Locate the cell with the specified text and output its (x, y) center coordinate. 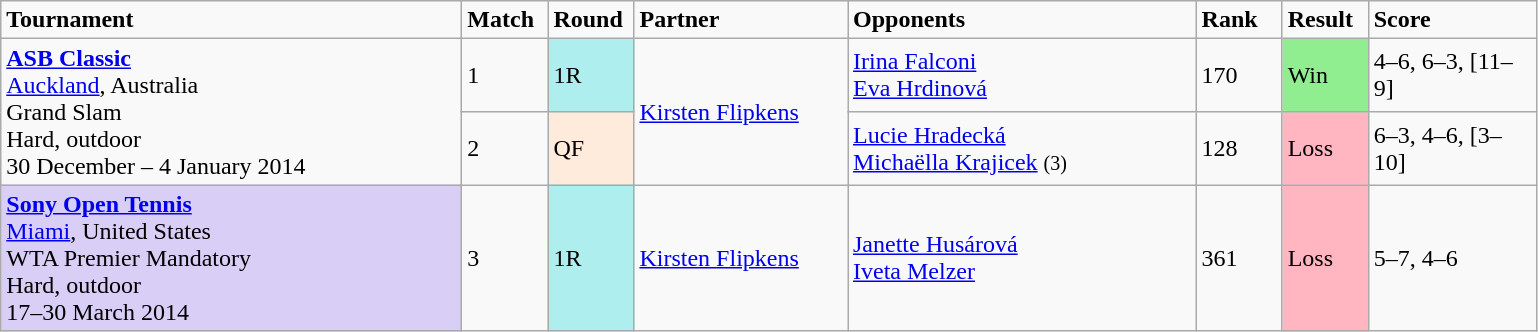
Tournament (232, 20)
128 (1239, 148)
361 (1239, 258)
Score (1452, 20)
Partner (741, 20)
Irina Falconi Eva Hrdinová (1022, 76)
3 (505, 258)
ASB Classic Auckland, AustraliaGrand SlamHard, outdoor30 December – 4 January 2014 (232, 112)
Win (1325, 76)
Match (505, 20)
QF (591, 148)
Sony Open TennisMiami, United StatesWTA Premier MandatoryHard, outdoor17–30 March 2014 (232, 258)
5–7, 4–6 (1452, 258)
1 (505, 76)
Lucie Hradecká Michaëlla Krajicek (3) (1022, 148)
Janette Husárová Iveta Melzer (1022, 258)
Round (591, 20)
2 (505, 148)
Opponents (1022, 20)
Rank (1239, 20)
4–6, 6–3, [11–9] (1452, 76)
170 (1239, 76)
6–3, 4–6, [3–10] (1452, 148)
Result (1325, 20)
